Find where the given text appears and provide that cell's center as (x, y) coordinate. 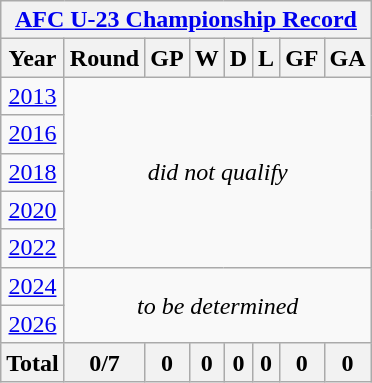
Total (33, 362)
GA (348, 58)
D (238, 58)
AFC U-23 Championship Record (186, 20)
2022 (33, 248)
2026 (33, 324)
L (266, 58)
Year (33, 58)
2020 (33, 210)
2016 (33, 134)
W (206, 58)
GF (302, 58)
2018 (33, 172)
2024 (33, 286)
GP (167, 58)
Round (104, 58)
did not qualify (218, 172)
2013 (33, 96)
to be determined (218, 305)
0/7 (104, 362)
